Return (X, Y) of the center of cell containing provided text 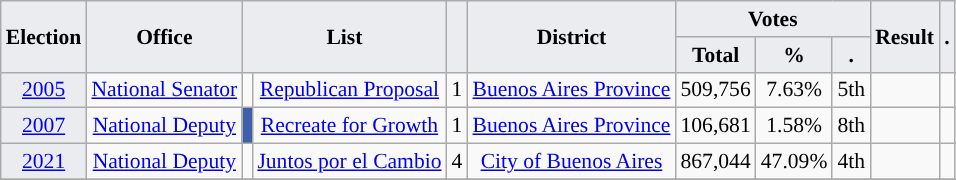
District (571, 36)
867,044 (715, 162)
1.58% (794, 126)
2007 (44, 126)
7.63% (794, 90)
Election (44, 36)
5th (851, 90)
8th (851, 126)
Republican Proposal (349, 90)
Result (904, 36)
Juntos por el Cambio (349, 162)
National Senator (164, 90)
2005 (44, 90)
4 (458, 162)
4th (851, 162)
106,681 (715, 126)
List (344, 36)
% (794, 55)
Total (715, 55)
509,756 (715, 90)
2021 (44, 162)
Recreate for Growth (349, 126)
Votes (772, 19)
47.09% (794, 162)
City of Buenos Aires (571, 162)
Office (164, 36)
